Identify which cell holds the provided text, then report its (X, Y) central coordinate. 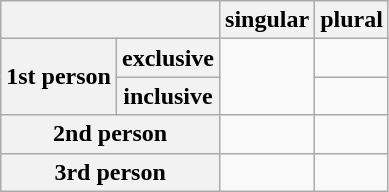
plural (352, 20)
2nd person (110, 134)
inclusive (168, 96)
singular (268, 20)
3rd person (110, 172)
exclusive (168, 58)
1st person (59, 77)
